Return [x, y] of the center of cell containing provided text 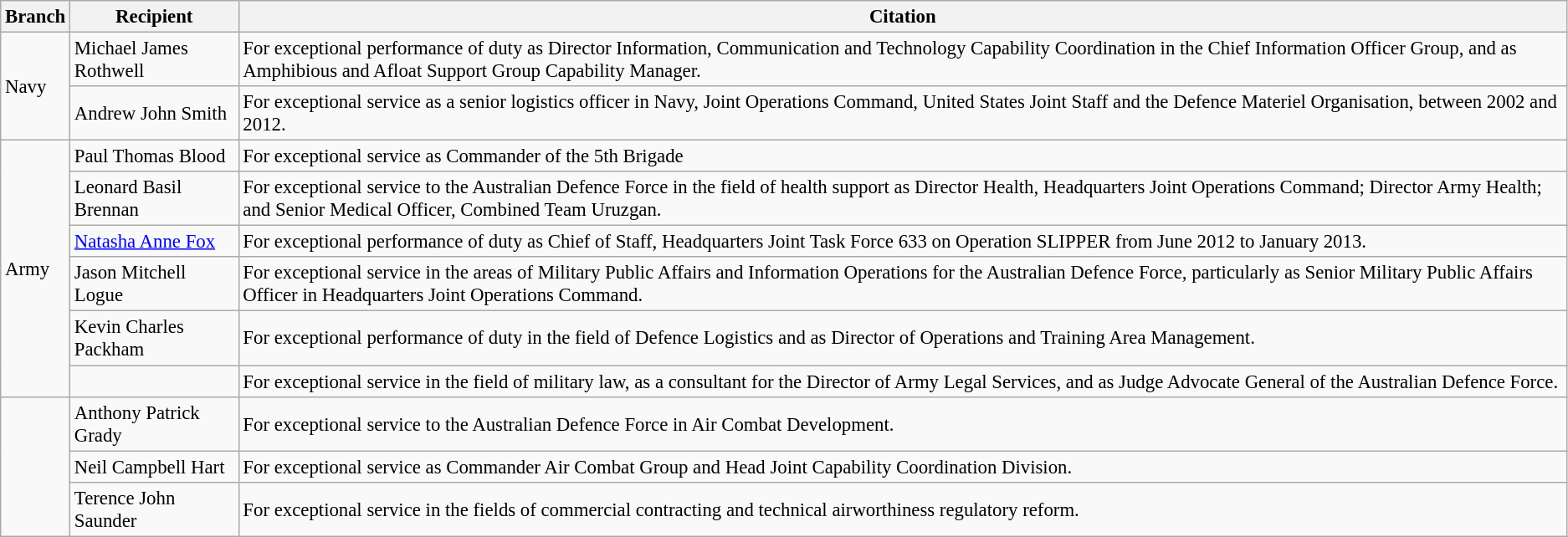
Andrew John Smith [155, 114]
Paul Thomas Blood [155, 156]
Kevin Charles Packham [155, 338]
For exceptional service in the fields of commercial contracting and technical airworthiness regulatory reform. [902, 509]
Recipient [155, 17]
For exceptional service as Commander Air Combat Group and Head Joint Capability Coordination Division. [902, 467]
For exceptional service to the Australian Defence Force in Air Combat Development. [902, 423]
Michael James Rothwell [155, 60]
Branch [35, 17]
Jason Mitchell Logue [155, 284]
Leonard Basil Brennan [155, 199]
Neil Campbell Hart [155, 467]
Navy [35, 87]
Army [35, 269]
Anthony Patrick Grady [155, 423]
Terence John Saunder [155, 509]
Citation [902, 17]
For exceptional performance of duty as Chief of Staff, Headquarters Joint Task Force 633 on Operation SLIPPER from June 2012 to January 2013. [902, 242]
For exceptional performance of duty in the field of Defence Logistics and as Director of Operations and Training Area Management. [902, 338]
Natasha Anne Fox [155, 242]
For exceptional service as Commander of the 5th Brigade [902, 156]
